Pinpoint the cell where the given text exists, returning its (X, Y) midpoint coordinate. 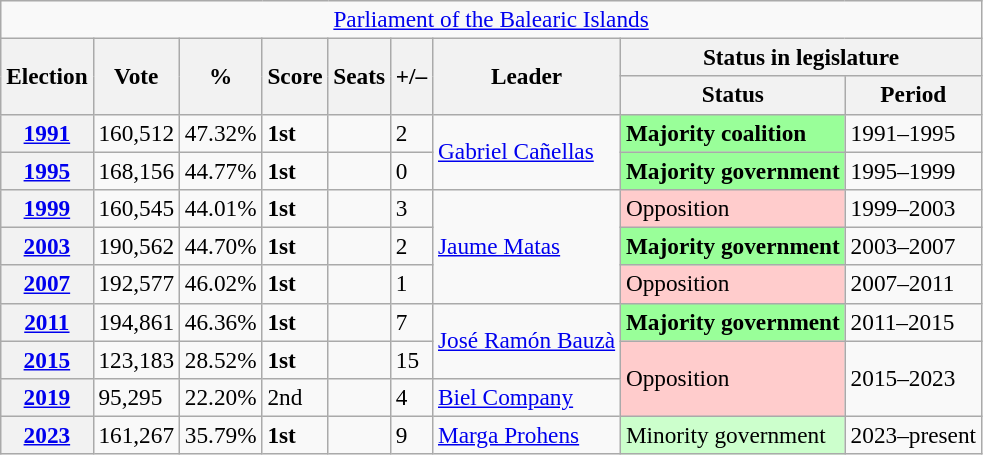
2007–2011 (913, 284)
192,577 (136, 284)
Status (734, 95)
7 (411, 322)
44.70% (220, 246)
1999–2003 (913, 208)
1991 (47, 133)
1999 (47, 208)
2015–2023 (913, 378)
168,156 (136, 170)
Seats (360, 76)
1991–1995 (913, 133)
1 (411, 284)
Leader (527, 76)
44.01% (220, 208)
2007 (47, 284)
1995 (47, 170)
190,562 (136, 246)
Marga Prohens (527, 435)
160,545 (136, 208)
46.02% (220, 284)
2011 (47, 322)
Vote (136, 76)
Minority government (734, 435)
Majority coalition (734, 133)
+/– (411, 76)
95,295 (136, 397)
123,183 (136, 359)
35.79% (220, 435)
Parliament of the Balearic Islands (492, 19)
Period (913, 95)
15 (411, 359)
2015 (47, 359)
Score (295, 76)
2023–present (913, 435)
0 (411, 170)
46.36% (220, 322)
161,267 (136, 435)
28.52% (220, 359)
9 (411, 435)
44.77% (220, 170)
Status in legislature (802, 57)
Gabriel Cañellas (527, 152)
Election (47, 76)
2nd (295, 397)
2003 (47, 246)
1995–1999 (913, 170)
% (220, 76)
Jaume Matas (527, 246)
2011–2015 (913, 322)
2019 (47, 397)
22.20% (220, 397)
3 (411, 208)
194,861 (136, 322)
Biel Company (527, 397)
47.32% (220, 133)
2023 (47, 435)
4 (411, 397)
2003–2007 (913, 246)
José Ramón Bauzà (527, 341)
160,512 (136, 133)
